Extract the [X, Y] coordinate from the center of the cell holding the provided text.  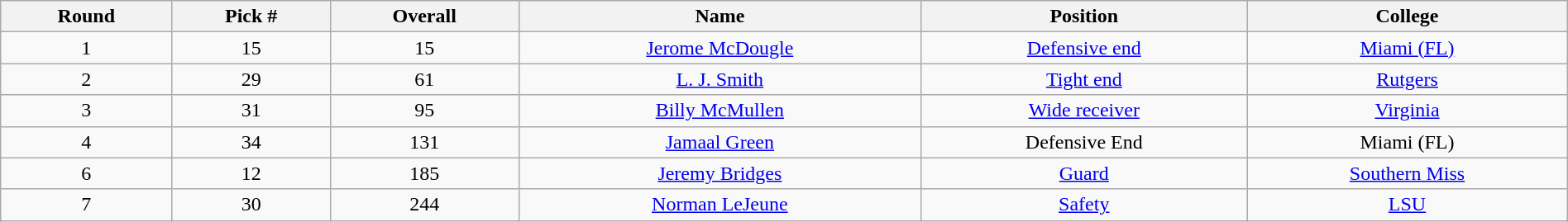
30 [251, 205]
3 [86, 111]
Wide receiver [1084, 111]
7 [86, 205]
Norman LeJeune [719, 205]
6 [86, 173]
Safety [1084, 205]
1 [86, 48]
Southern Miss [1408, 173]
Overall [424, 17]
Jeremy Bridges [719, 173]
Pick # [251, 17]
12 [251, 173]
2 [86, 79]
Tight end [1084, 79]
31 [251, 111]
Virginia [1408, 111]
244 [424, 205]
Rutgers [1408, 79]
Guard [1084, 173]
Jerome McDougle [719, 48]
Jamaal Green [719, 142]
L. J. Smith [719, 79]
Position [1084, 17]
61 [424, 79]
Defensive end [1084, 48]
LSU [1408, 205]
Name [719, 17]
95 [424, 111]
Round [86, 17]
4 [86, 142]
Billy McMullen [719, 111]
Defensive End [1084, 142]
185 [424, 173]
College [1408, 17]
29 [251, 79]
131 [424, 142]
34 [251, 142]
